Detect which cell encompasses the target text, then output its (x, y) center coordinate. 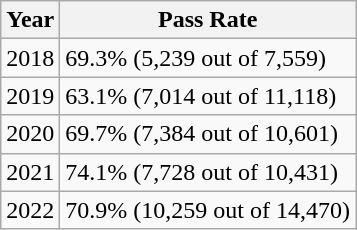
2019 (30, 96)
74.1% (7,728 out of 10,431) (208, 172)
69.7% (7,384 out of 10,601) (208, 134)
2018 (30, 58)
63.1% (7,014 out of 11,118) (208, 96)
2021 (30, 172)
2020 (30, 134)
2022 (30, 210)
Year (30, 20)
Pass Rate (208, 20)
70.9% (10,259 out of 14,470) (208, 210)
69.3% (5,239 out of 7,559) (208, 58)
